Pinpoint the cell where the given text exists, returning its [x, y] midpoint coordinate. 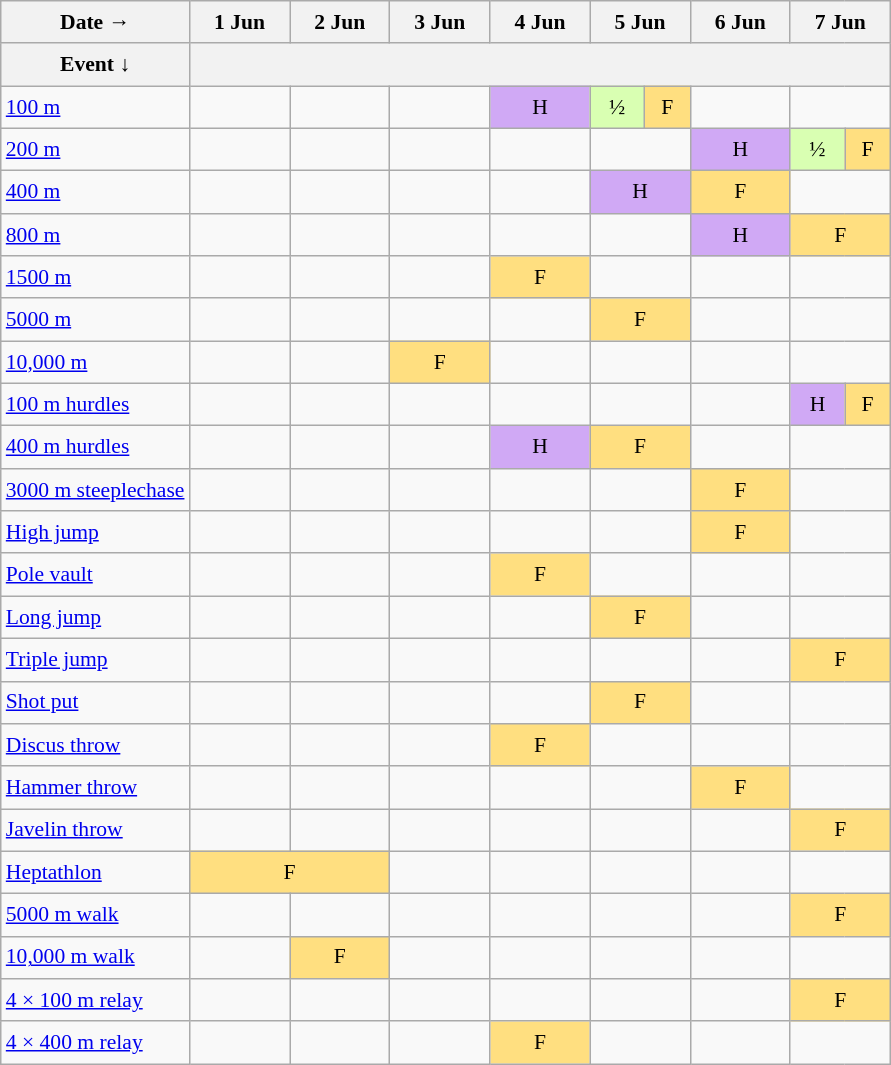
6 Jun [740, 22]
Long jump [96, 618]
High jump [96, 532]
Heptathlon [96, 872]
200 m [96, 150]
7 Jun [840, 22]
5000 m [96, 320]
2 Jun [340, 22]
4 Jun [540, 22]
Shot put [96, 702]
400 m hurdles [96, 448]
10,000 m [96, 362]
Pole vault [96, 576]
Hammer throw [96, 788]
Javelin throw [96, 830]
4 × 100 m relay [96, 1000]
800 m [96, 236]
4 × 400 m relay [96, 1044]
1500 m [96, 278]
5 Jun [640, 22]
Event ↓ [96, 66]
400 m [96, 192]
Triple jump [96, 660]
100 m hurdles [96, 406]
1 Jun [240, 22]
100 m [96, 108]
Date → [96, 22]
3000 m steeplechase [96, 490]
5000 m walk [96, 916]
3 Jun [440, 22]
Discus throw [96, 746]
10,000 m walk [96, 958]
